Search for the cell housing the specified text and yield its [X, Y] center coordinate. 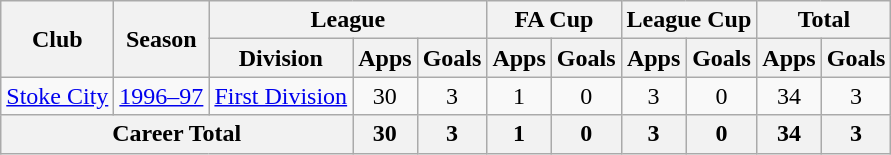
Division [281, 58]
FA Cup [554, 20]
1996–97 [162, 96]
League [348, 20]
First Division [281, 96]
Career Total [177, 134]
Total [824, 20]
Season [162, 39]
Club [58, 39]
Stoke City [58, 96]
League Cup [689, 20]
